Scan for the cell matching the given text and deliver its [x, y] coordinate at center. 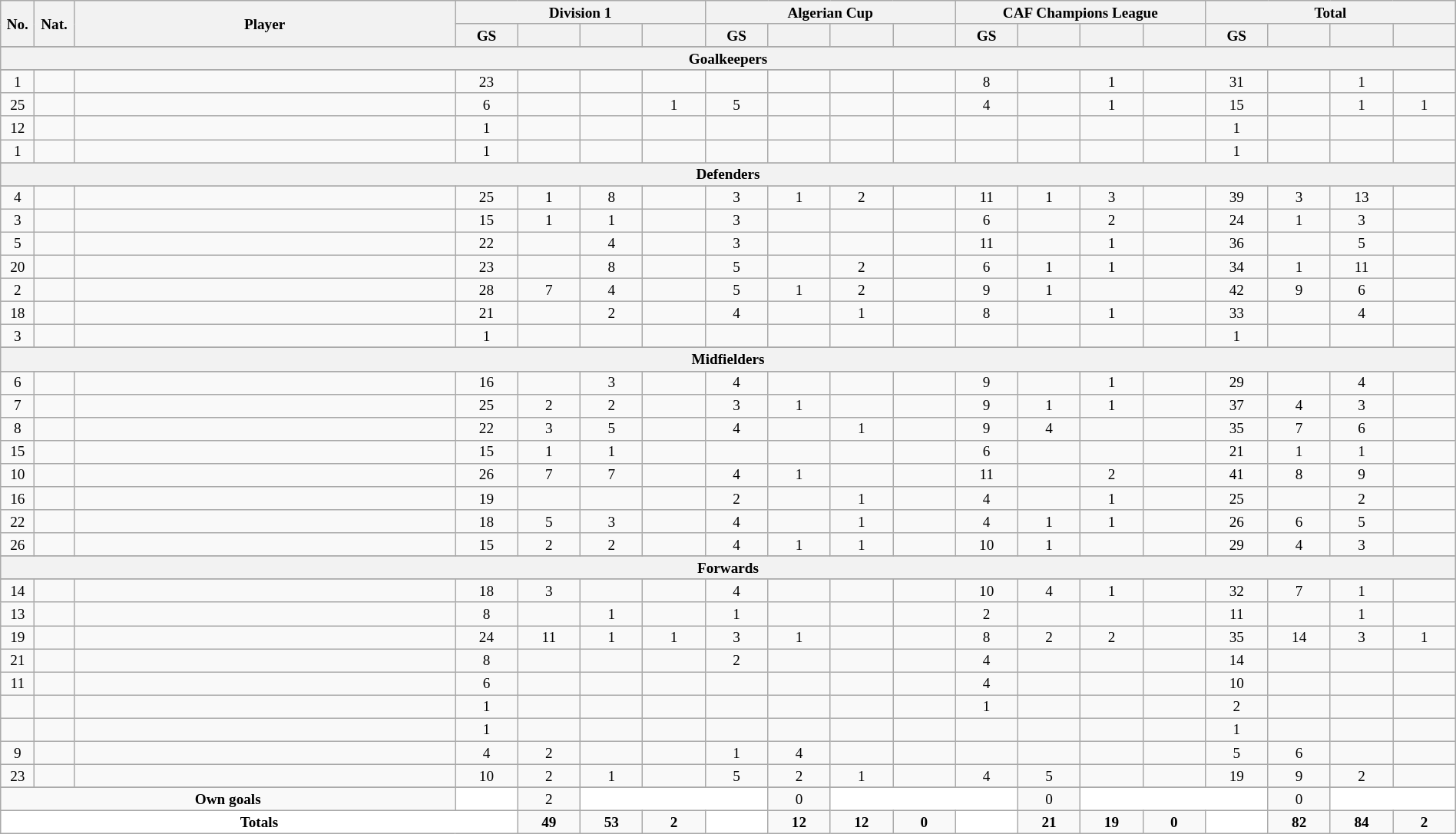
53 [611, 822]
Goalkeepers [728, 58]
39 [1236, 197]
No. [18, 24]
Forwards [728, 568]
Totals [260, 822]
Division 1 [581, 12]
33 [1236, 313]
Nat. [55, 24]
20 [18, 266]
37 [1236, 405]
32 [1236, 591]
49 [548, 822]
36 [1236, 243]
82 [1299, 822]
34 [1236, 266]
42 [1236, 290]
84 [1361, 822]
Total [1331, 12]
41 [1236, 475]
Defenders [728, 174]
Midfielders [728, 359]
CAF Champions League [1080, 12]
Own goals [228, 799]
31 [1236, 81]
Player [264, 24]
Algerian Cup [830, 12]
28 [487, 290]
